Find where the given text appears and provide that cell's center as [X, Y] coordinate. 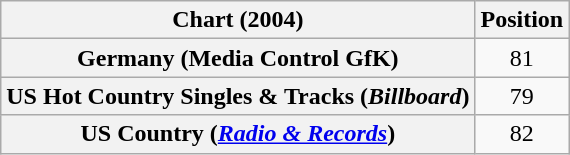
81 [522, 58]
79 [522, 96]
US Country (Radio & Records) [238, 134]
US Hot Country Singles & Tracks (Billboard) [238, 96]
Chart (2004) [238, 20]
82 [522, 134]
Position [522, 20]
Germany (Media Control GfK) [238, 58]
